Detect which cell encompasses the target text, then output its [x, y] center coordinate. 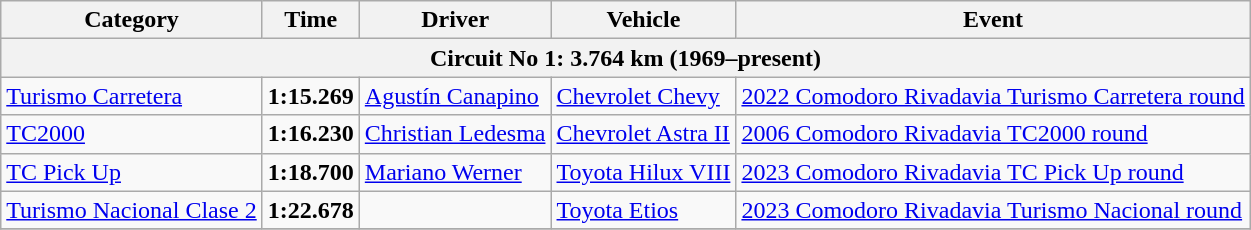
Driver [455, 20]
1:16.230 [310, 134]
1:18.700 [310, 172]
2022 Comodoro Rivadavia Turismo Carretera round [993, 96]
Christian Ledesma [455, 134]
Mariano Werner [455, 172]
2023 Comodoro Rivadavia TC Pick Up round [993, 172]
Chevrolet Astra II [644, 134]
2006 Comodoro Rivadavia TC2000 round [993, 134]
Turismo Carretera [132, 96]
TC2000 [132, 134]
Circuit No 1: 3.764 km (1969–present) [626, 58]
2023 Comodoro Rivadavia Turismo Nacional round [993, 210]
Agustín Canapino [455, 96]
Toyota Etios [644, 210]
Category [132, 20]
Event [993, 20]
Turismo Nacional Clase 2 [132, 210]
TC Pick Up [132, 172]
Vehicle [644, 20]
Toyota Hilux VIII [644, 172]
1:22.678 [310, 210]
Chevrolet Chevy [644, 96]
Time [310, 20]
1:15.269 [310, 96]
